Find where the given text appears and provide that cell's center as [X, Y] coordinate. 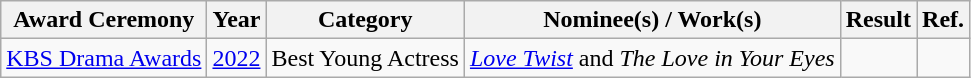
Year [236, 20]
Ref. [944, 20]
2022 [236, 58]
Result [878, 20]
Category [365, 20]
KBS Drama Awards [104, 58]
Award Ceremony [104, 20]
Best Young Actress [365, 58]
Nominee(s) / Work(s) [652, 20]
Love Twist and The Love in Your Eyes [652, 58]
